Pinpoint the cell where the given text exists, returning its [x, y] midpoint coordinate. 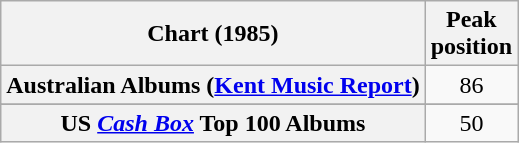
Australian Albums (Kent Music Report) [213, 85]
50 [471, 123]
US Cash Box Top 100 Albums [213, 123]
86 [471, 85]
Peakposition [471, 34]
Chart (1985) [213, 34]
